Locate the cell with the specified text and output its [x, y] center coordinate. 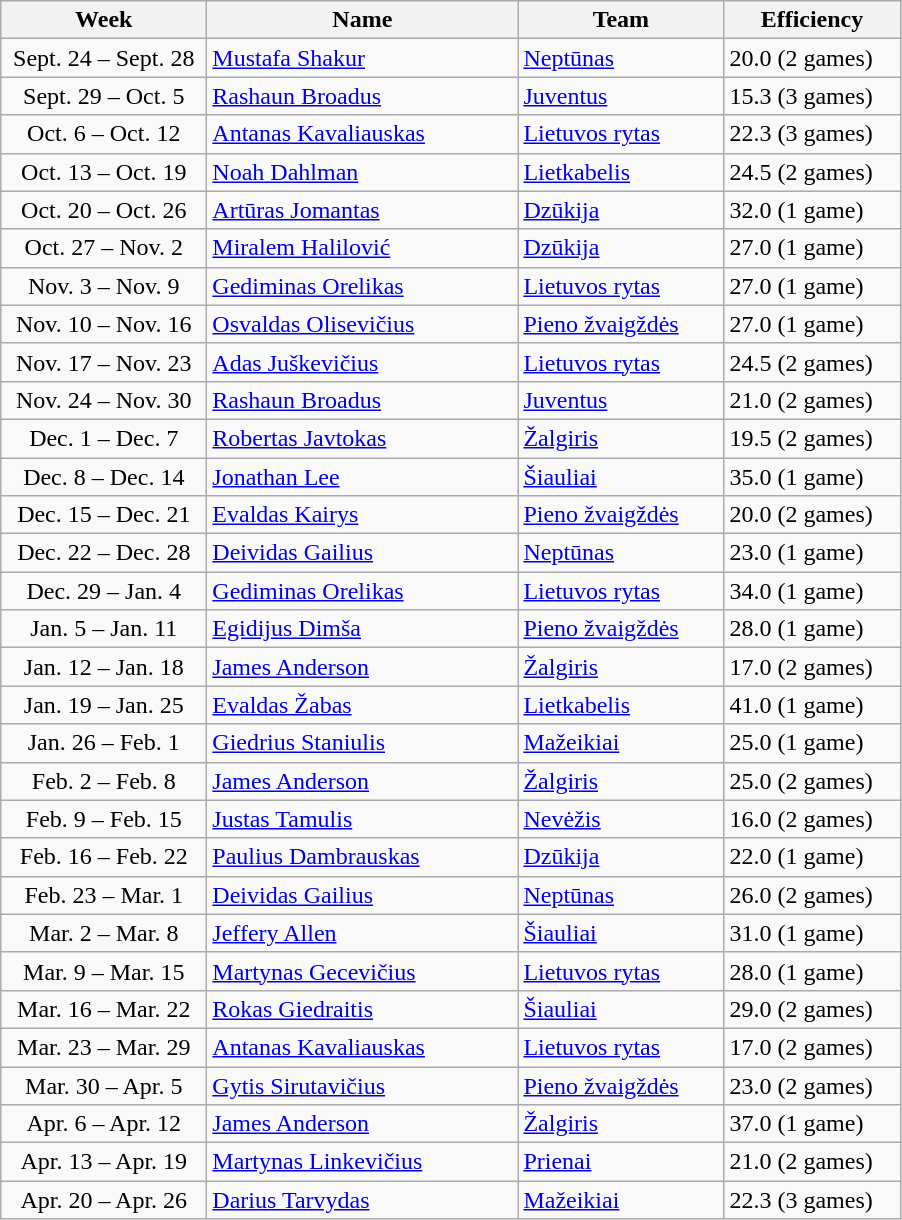
Dec. 22 – Dec. 28 [104, 553]
Martynas Gecevičius [362, 971]
Team [621, 20]
Evaldas Žabas [362, 705]
31.0 (1 game) [812, 933]
15.3 (3 games) [812, 96]
Dec. 15 – Dec. 21 [104, 515]
16.0 (2 games) [812, 819]
Mar. 30 – Apr. 5 [104, 1085]
26.0 (2 games) [812, 895]
Apr. 13 – Apr. 19 [104, 1162]
41.0 (1 game) [812, 705]
Gytis Sirutavičius [362, 1085]
Feb. 16 – Feb. 22 [104, 857]
Oct. 6 – Oct. 12 [104, 134]
Evaldas Kairys [362, 515]
Jan. 12 – Jan. 18 [104, 667]
Mar. 9 – Mar. 15 [104, 971]
22.0 (1 game) [812, 857]
Efficiency [812, 20]
Oct. 20 – Oct. 26 [104, 210]
23.0 (1 game) [812, 553]
Osvaldas Olisevičius [362, 324]
Apr. 20 – Apr. 26 [104, 1200]
Dec. 1 – Dec. 7 [104, 438]
Nov. 10 – Nov. 16 [104, 324]
Prienai [621, 1162]
37.0 (1 game) [812, 1124]
Rokas Giedraitis [362, 1009]
Dec. 8 – Dec. 14 [104, 477]
25.0 (1 game) [812, 743]
Giedrius Staniulis [362, 743]
Robertas Javtokas [362, 438]
Nov. 3 – Nov. 9 [104, 286]
Adas Juškevičius [362, 362]
Sept. 29 – Oct. 5 [104, 96]
Jan. 19 – Jan. 25 [104, 705]
Jan. 26 – Feb. 1 [104, 743]
32.0 (1 game) [812, 210]
Egidijus Dimša [362, 629]
Jeffery Allen [362, 933]
19.5 (2 games) [812, 438]
Paulius Dambrauskas [362, 857]
23.0 (2 games) [812, 1085]
Jonathan Lee [362, 477]
Artūras Jomantas [362, 210]
Apr. 6 – Apr. 12 [104, 1124]
Dec. 29 – Jan. 4 [104, 591]
Noah Dahlman [362, 172]
Feb. 9 – Feb. 15 [104, 819]
Justas Tamulis [362, 819]
Sept. 24 – Sept. 28 [104, 58]
Darius Tarvydas [362, 1200]
25.0 (2 games) [812, 781]
Mar. 23 – Mar. 29 [104, 1047]
Mar. 16 – Mar. 22 [104, 1009]
Oct. 27 – Nov. 2 [104, 248]
Mar. 2 – Mar. 8 [104, 933]
Nevėžis [621, 819]
Week [104, 20]
Mustafa Shakur [362, 58]
Feb. 23 – Mar. 1 [104, 895]
Nov. 24 – Nov. 30 [104, 400]
35.0 (1 game) [812, 477]
Miralem Halilović [362, 248]
Jan. 5 – Jan. 11 [104, 629]
29.0 (2 games) [812, 1009]
Oct. 13 – Oct. 19 [104, 172]
Feb. 2 – Feb. 8 [104, 781]
34.0 (1 game) [812, 591]
Name [362, 20]
Nov. 17 – Nov. 23 [104, 362]
Martynas Linkevičius [362, 1162]
